Detect which cell encompasses the target text, then output its [X, Y] center coordinate. 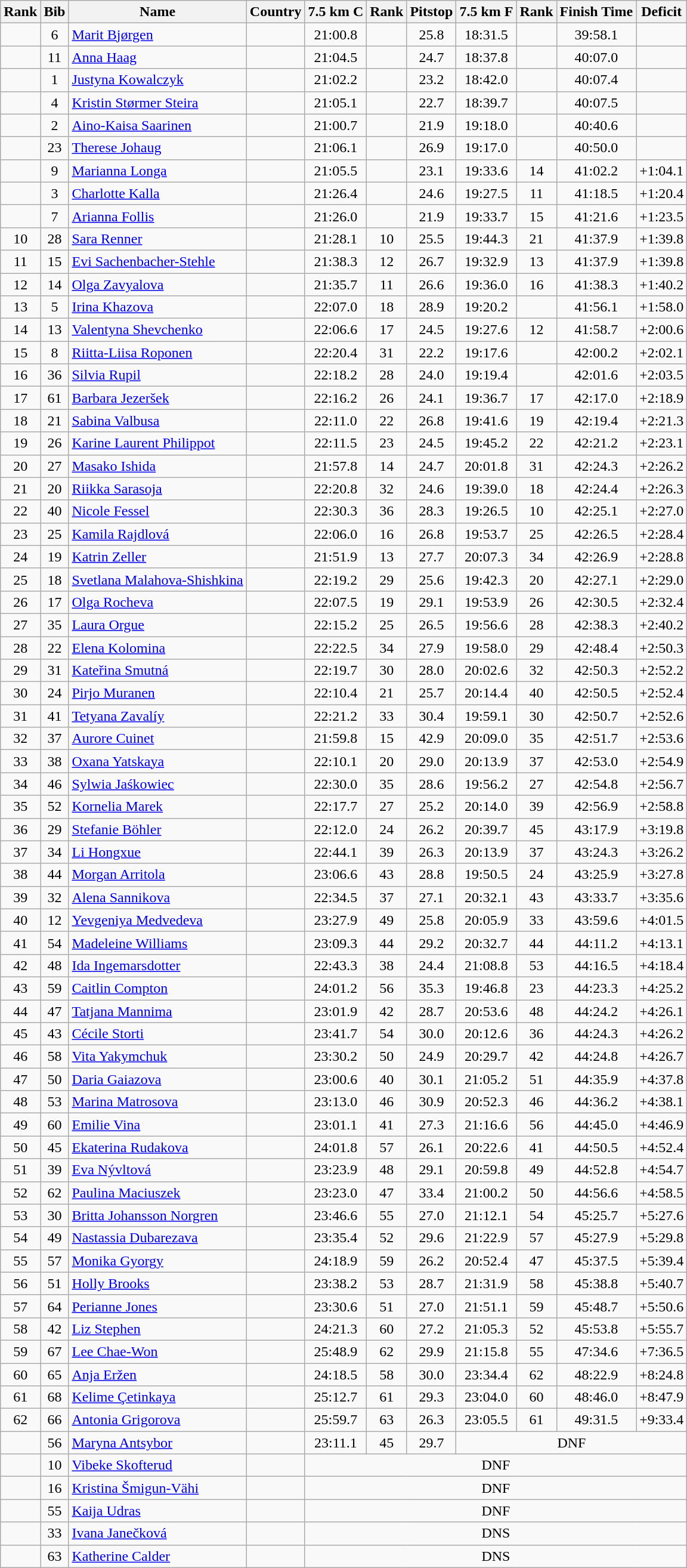
+4:01.5 [662, 920]
21:05.5 [336, 171]
+2:23.1 [662, 443]
+1:20.4 [662, 193]
+1:04.1 [662, 171]
19:42.3 [487, 579]
28.3 [432, 511]
22:34.5 [336, 897]
20:29.7 [487, 1057]
27.2 [432, 1329]
20:12.6 [487, 1034]
19:56.6 [487, 625]
45:37.5 [596, 1261]
44:24.3 [596, 1034]
21:12.1 [487, 1215]
Nicole Fessel [157, 511]
4 [55, 103]
23:06.6 [336, 875]
42:01.6 [596, 375]
Irina Khazova [157, 307]
24:18.9 [336, 1261]
41:38.3 [596, 285]
23:23.0 [336, 1193]
26.1 [432, 1147]
22:12.0 [336, 829]
Marianna Longa [157, 171]
19:20.2 [487, 307]
29.7 [432, 1443]
20:05.9 [487, 920]
25.6 [432, 579]
42:54.8 [596, 784]
+2:26.2 [662, 466]
25:12.7 [336, 1397]
42:30.5 [596, 602]
21:08.8 [487, 965]
Finish Time [596, 12]
Perianne Jones [157, 1306]
40:07.4 [596, 80]
19:53.9 [487, 602]
19:45.2 [487, 443]
47:34.6 [596, 1351]
Ivana Janečková [157, 1533]
+5:39.4 [662, 1261]
+2:40.2 [662, 625]
+2:58.8 [662, 807]
42:53.0 [596, 761]
+4:26.1 [662, 1011]
21:31.9 [487, 1283]
23:46.6 [336, 1215]
+3:19.8 [662, 829]
41:58.7 [596, 330]
20:02.6 [487, 671]
+5:50.6 [662, 1306]
Kelime Çetinkaya [157, 1397]
+4:52.4 [662, 1147]
24:18.5 [336, 1374]
27.1 [432, 897]
42:38.3 [596, 625]
19:26.5 [487, 511]
22:06.6 [336, 330]
24:01.8 [336, 1147]
24.1 [432, 398]
48:22.9 [596, 1374]
+4:13.1 [662, 943]
Name [157, 12]
44:52.8 [596, 1170]
22:44.1 [336, 852]
Holly Brooks [157, 1283]
Katrin Zeller [157, 557]
Barbara Jezeršek [157, 398]
23.2 [432, 80]
42:24.4 [596, 489]
+4:25.2 [662, 988]
26.9 [432, 148]
29.2 [432, 943]
Nastassia Dubarezava [157, 1238]
27.3 [432, 1125]
21:16.6 [487, 1125]
45:53.8 [596, 1329]
44:16.5 [596, 965]
42:50.5 [596, 693]
21:00.8 [336, 35]
42:21.2 [596, 443]
Olga Rocheva [157, 602]
Ekaterina Rudakova [157, 1147]
20:39.7 [487, 829]
Monika Gyorgy [157, 1261]
23:34.4 [487, 1374]
23:27.9 [336, 920]
21:28.1 [336, 239]
23:09.3 [336, 943]
42:19.4 [596, 421]
44:24.8 [596, 1057]
+2:21.3 [662, 421]
Arianna Follis [157, 216]
19:27.6 [487, 330]
Kornelia Marek [157, 807]
Evi Sachenbacher-Stehle [157, 261]
41:21.6 [596, 216]
Kamila Rajdlová [157, 534]
42:26.9 [596, 557]
Aino-Kaisa Saarinen [157, 125]
21:00.2 [487, 1193]
24.4 [432, 965]
43:24.3 [596, 852]
+8:24.8 [662, 1374]
Antonia Grigorova [157, 1420]
Valentyna Shevchenko [157, 330]
44:11.2 [596, 943]
+2:52.4 [662, 693]
22:06.0 [336, 534]
Alena Sannikova [157, 897]
+2:52.2 [662, 671]
26.5 [432, 625]
Anja Eržen [157, 1374]
23:01.9 [336, 1011]
23:38.2 [336, 1283]
Kristin Størmer Steira [157, 103]
+8:47.9 [662, 1397]
28.9 [432, 307]
42:56.9 [596, 807]
+2:02.1 [662, 353]
40:07.5 [596, 103]
Anna Haag [157, 57]
19:50.5 [487, 875]
19:27.5 [487, 193]
20:01.8 [487, 466]
18:37.8 [487, 57]
40:40.6 [596, 125]
22.7 [432, 103]
7.5 km C [336, 12]
22:07.5 [336, 602]
41:18.5 [596, 193]
26.6 [432, 285]
Aurore Cuinet [157, 739]
Svetlana Malahova-Shishkina [157, 579]
29.9 [432, 1351]
68 [55, 1397]
Silvia Rupil [157, 375]
+3:35.6 [662, 897]
Katherine Calder [157, 1556]
44:23.3 [596, 988]
+2:54.9 [662, 761]
20:14.0 [487, 807]
33.4 [432, 1193]
66 [55, 1420]
Karine Laurent Philippot [157, 443]
23:13.0 [336, 1102]
20:52.3 [487, 1102]
40:50.0 [596, 148]
19:58.0 [487, 647]
42:17.0 [596, 398]
19:53.7 [487, 534]
Deficit [662, 12]
30.1 [432, 1079]
Kaija Udras [157, 1511]
23:30.6 [336, 1306]
23:00.6 [336, 1079]
19:59.1 [487, 716]
21:05.2 [487, 1079]
Stefanie Böhler [157, 829]
Kristina Šmigun-Vähi [157, 1488]
44:35.9 [596, 1079]
19:18.0 [487, 125]
44:24.2 [596, 1011]
22:11.0 [336, 421]
35.3 [432, 988]
24.0 [432, 375]
67 [55, 1351]
22:20.4 [336, 353]
+2:03.5 [662, 375]
23:30.2 [336, 1057]
41:56.1 [596, 307]
20:32.1 [487, 897]
49:31.5 [596, 1420]
29.0 [432, 761]
19:17.6 [487, 353]
+2:28.8 [662, 557]
21:04.5 [336, 57]
Therese Johaug [157, 148]
23:01.1 [336, 1125]
18:42.0 [487, 80]
Pitstop [432, 12]
+2:50.3 [662, 647]
21:57.8 [336, 466]
42:50.7 [596, 716]
28.0 [432, 671]
23:05.5 [487, 1420]
21:06.1 [336, 148]
Liz Stephen [157, 1329]
21:22.9 [487, 1238]
Justyna Kowalczyk [157, 80]
42:25.1 [596, 511]
Caitlin Compton [157, 988]
40:07.0 [596, 57]
Bib [55, 12]
7.5 km F [487, 12]
+2:56.7 [662, 784]
Elena Kolomina [157, 647]
Ida Ingemarsdotter [157, 965]
42:24.3 [596, 466]
Oxana Yatskaya [157, 761]
21:05.3 [487, 1329]
22:30.0 [336, 784]
20:52.4 [487, 1261]
21:59.8 [336, 739]
45:27.9 [596, 1238]
19:17.0 [487, 148]
19:36.0 [487, 285]
+4:37.8 [662, 1079]
Riitta-Liisa Roponen [157, 353]
19:36.7 [487, 398]
19:33.7 [487, 216]
Lee Chae-Won [157, 1351]
+2:27.0 [662, 511]
21:38.3 [336, 261]
+3:27.8 [662, 875]
23.1 [432, 171]
Emilie Vina [157, 1125]
25.5 [432, 239]
22:18.2 [336, 375]
Tatjana Mannima [157, 1011]
+2:32.4 [662, 602]
Sara Renner [157, 239]
29.6 [432, 1238]
21:15.8 [487, 1351]
42.9 [432, 739]
+4:46.9 [662, 1125]
+2:28.4 [662, 534]
45:38.8 [596, 1283]
Cécile Storti [157, 1034]
22:20.8 [336, 489]
Vibeke Skofterud [157, 1465]
Daria Gaiazova [157, 1079]
+1:40.2 [662, 285]
20:32.7 [487, 943]
25.7 [432, 693]
18:31.5 [487, 35]
Masako Ishida [157, 466]
Pirjo Muranen [157, 693]
42:00.2 [596, 353]
27.9 [432, 647]
22:10.4 [336, 693]
24:21.3 [336, 1329]
19:32.9 [487, 261]
42:27.1 [596, 579]
25:59.7 [336, 1420]
20:09.0 [487, 739]
Li Hongxue [157, 852]
+2:29.0 [662, 579]
+2:52.6 [662, 716]
18:39.7 [487, 103]
3 [55, 193]
20:59.8 [487, 1170]
Morgan Arritola [157, 875]
21:35.7 [336, 285]
Tetyana Zavalíy [157, 716]
30.9 [432, 1102]
24:01.2 [336, 988]
+4:58.5 [662, 1193]
21:51.1 [487, 1306]
Country [276, 12]
44:56.6 [596, 1193]
+1:23.5 [662, 216]
+9:33.4 [662, 1420]
19:56.2 [487, 784]
23:35.4 [336, 1238]
42:26.5 [596, 534]
+5:40.7 [662, 1283]
Sylwia Jaśkowiec [157, 784]
21:02.2 [336, 80]
22:22.5 [336, 647]
23:41.7 [336, 1034]
44:45.0 [596, 1125]
21:05.1 [336, 103]
27.7 [432, 557]
48:46.0 [596, 1397]
42:50.3 [596, 671]
+4:54.7 [662, 1170]
19:46.8 [487, 988]
22:19.7 [336, 671]
41:02.2 [596, 171]
19:44.3 [487, 239]
Vita Yakymchuk [157, 1057]
22:19.2 [336, 579]
+4:26.2 [662, 1034]
23:11.1 [336, 1443]
39:58.1 [596, 35]
22:17.7 [336, 807]
21:51.9 [336, 557]
+2:00.6 [662, 330]
Eva Nývltová [157, 1170]
Britta Johansson Norgren [157, 1215]
+2:26.3 [662, 489]
Riikka Sarasoja [157, 489]
9 [55, 171]
25.2 [432, 807]
25:48.9 [336, 1351]
20:53.6 [487, 1011]
21:26.4 [336, 193]
Sabina Valbusa [157, 421]
22:16.2 [336, 398]
+5:27.6 [662, 1215]
22.2 [432, 353]
+3:26.2 [662, 852]
30.4 [432, 716]
Charlotte Kalla [157, 193]
+1:58.0 [662, 307]
Marit Bjørgen [157, 35]
19:19.4 [487, 375]
Laura Orgue [157, 625]
Madeleine Williams [157, 943]
+5:29.8 [662, 1238]
20:07.3 [487, 557]
42:48.4 [596, 647]
22:11.5 [336, 443]
22:10.1 [336, 761]
45:25.7 [596, 1215]
Marina Matrosova [157, 1102]
2 [55, 125]
8 [55, 353]
19:41.6 [487, 421]
22:15.2 [336, 625]
43:17.9 [596, 829]
7 [55, 216]
22:43.3 [336, 965]
19:39.0 [487, 489]
+2:18.9 [662, 398]
6 [55, 35]
43:33.7 [596, 897]
+7:36.5 [662, 1351]
Yevgeniya Medvedeva [157, 920]
22:21.2 [336, 716]
Paulina Maciuszek [157, 1193]
21:00.7 [336, 125]
Olga Zavyalova [157, 285]
+2:53.6 [662, 739]
+4:18.4 [662, 965]
43:25.9 [596, 875]
22:07.0 [336, 307]
43:59.6 [596, 920]
+4:26.7 [662, 1057]
22:30.3 [336, 511]
42:51.7 [596, 739]
+5:55.7 [662, 1329]
26.7 [432, 261]
20:14.4 [487, 693]
44:36.2 [596, 1102]
24.9 [432, 1057]
23:04.0 [487, 1397]
28.8 [432, 875]
64 [55, 1306]
45:48.7 [596, 1306]
5 [55, 307]
28.6 [432, 784]
Maryna Antsybor [157, 1443]
+4:38.1 [662, 1102]
1 [55, 80]
29.3 [432, 1397]
20:22.6 [487, 1147]
19:33.6 [487, 171]
Kateřina Smutná [157, 671]
44:50.5 [596, 1147]
65 [55, 1374]
21:26.0 [336, 216]
23:23.9 [336, 1170]
